Output the [x, y] coordinate of the center of the cell containing the given text.  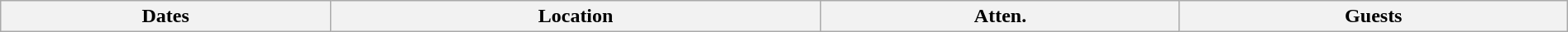
Location [576, 16]
Guests [1373, 16]
Atten. [1001, 16]
Dates [165, 16]
